Determine the (X, Y) coordinate at the center of the cell enclosing the given text.  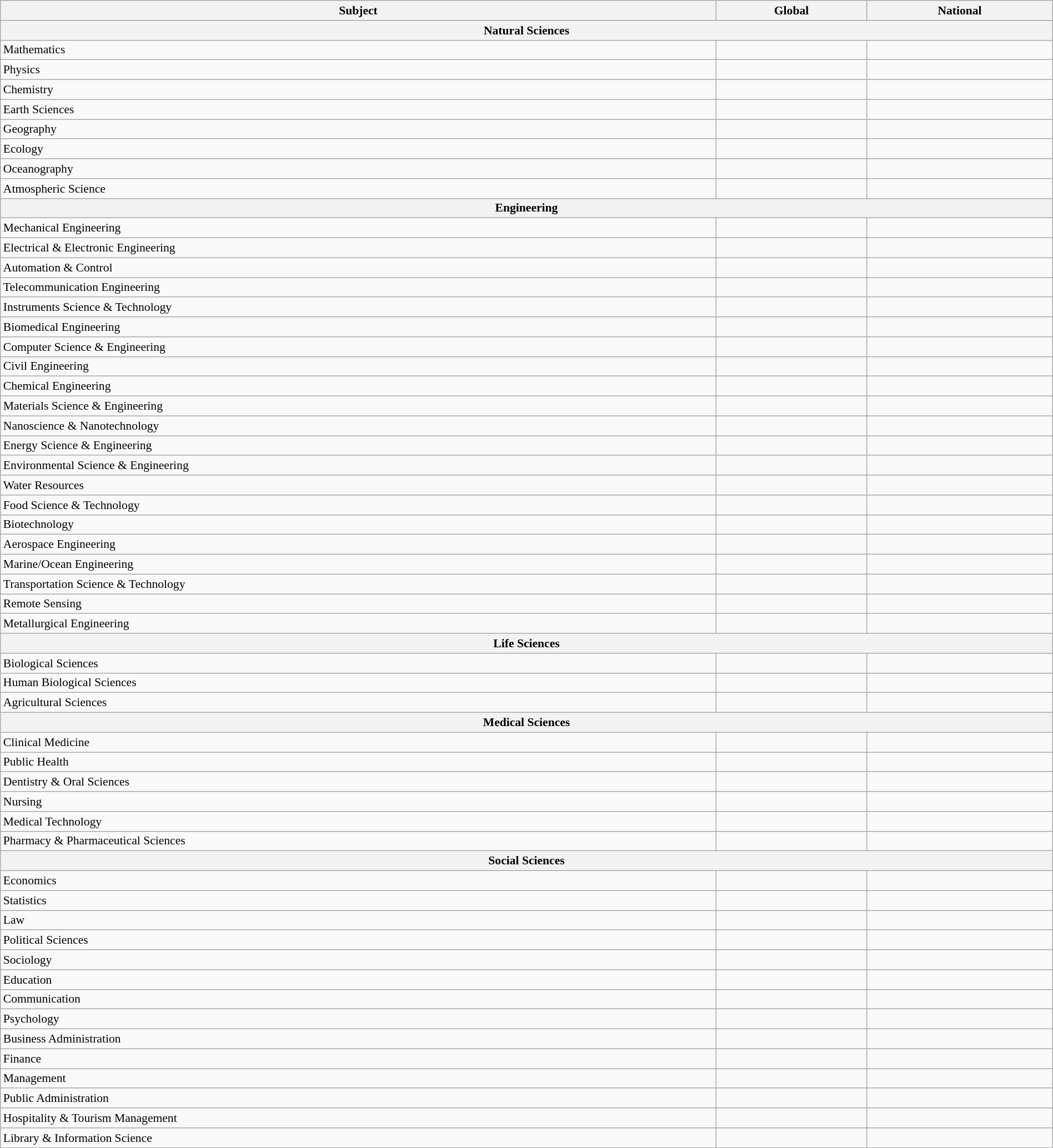
Biomedical Engineering (358, 327)
Earth Sciences (358, 109)
Geography (358, 129)
Education (358, 980)
Subject (358, 11)
Marine/Ocean Engineering (358, 565)
Water Resources (358, 485)
Telecommunication Engineering (358, 288)
National (960, 11)
Business Administration (358, 1039)
Food Science & Technology (358, 505)
Materials Science & Engineering (358, 406)
Engineering (526, 208)
Remote Sensing (358, 604)
Chemistry (358, 90)
Global (791, 11)
Dentistry & Oral Sciences (358, 782)
Instruments Science & Technology (358, 308)
Aerospace Engineering (358, 545)
Chemical Engineering (358, 386)
Computer Science & Engineering (358, 347)
Statistics (358, 900)
Natural Sciences (526, 31)
Biotechnology (358, 525)
Ecology (358, 149)
Civil Engineering (358, 366)
Clinical Medicine (358, 742)
Mechanical Engineering (358, 228)
Human Biological Sciences (358, 683)
Oceanography (358, 169)
Atmospheric Science (358, 189)
Public Administration (358, 1099)
Finance (358, 1059)
Hospitality & Tourism Management (358, 1118)
Communication (358, 999)
Physics (358, 70)
Biological Sciences (358, 663)
Law (358, 920)
Environmental Science & Engineering (358, 466)
Social Sciences (526, 861)
Automation & Control (358, 268)
Life Sciences (526, 643)
Economics (358, 881)
Metallurgical Engineering (358, 624)
Psychology (358, 1019)
Pharmacy & Pharmaceutical Sciences (358, 841)
Transportation Science & Technology (358, 584)
Political Sciences (358, 940)
Mathematics (358, 50)
Medical Sciences (526, 723)
Sociology (358, 960)
Nursing (358, 802)
Library & Information Science (358, 1138)
Energy Science & Engineering (358, 446)
Electrical & Electronic Engineering (358, 248)
Management (358, 1079)
Medical Technology (358, 822)
Nanoscience & Nanotechnology (358, 426)
Public Health (358, 762)
Agricultural Sciences (358, 703)
